Extract the [x, y] coordinate from the center of the cell holding the provided text.  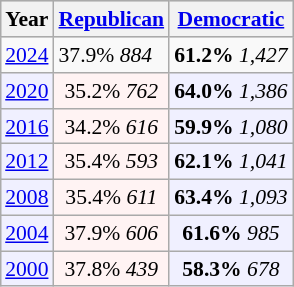
37.9% 884 [111, 55]
Year [26, 19]
Republican [111, 19]
61.2% 1,427 [230, 55]
59.9% 1,080 [230, 126]
35.4% 611 [111, 197]
2000 [26, 269]
62.1% 1,041 [230, 162]
Democratic [230, 19]
61.6% 985 [230, 233]
64.0% 1,386 [230, 91]
58.3% 678 [230, 269]
2008 [26, 197]
2024 [26, 55]
2020 [26, 91]
34.2% 616 [111, 126]
35.2% 762 [111, 91]
63.4% 1,093 [230, 197]
37.8% 439 [111, 269]
37.9% 606 [111, 233]
2012 [26, 162]
2016 [26, 126]
2004 [26, 233]
35.4% 593 [111, 162]
